Return [X, Y] of the center of cell containing provided text 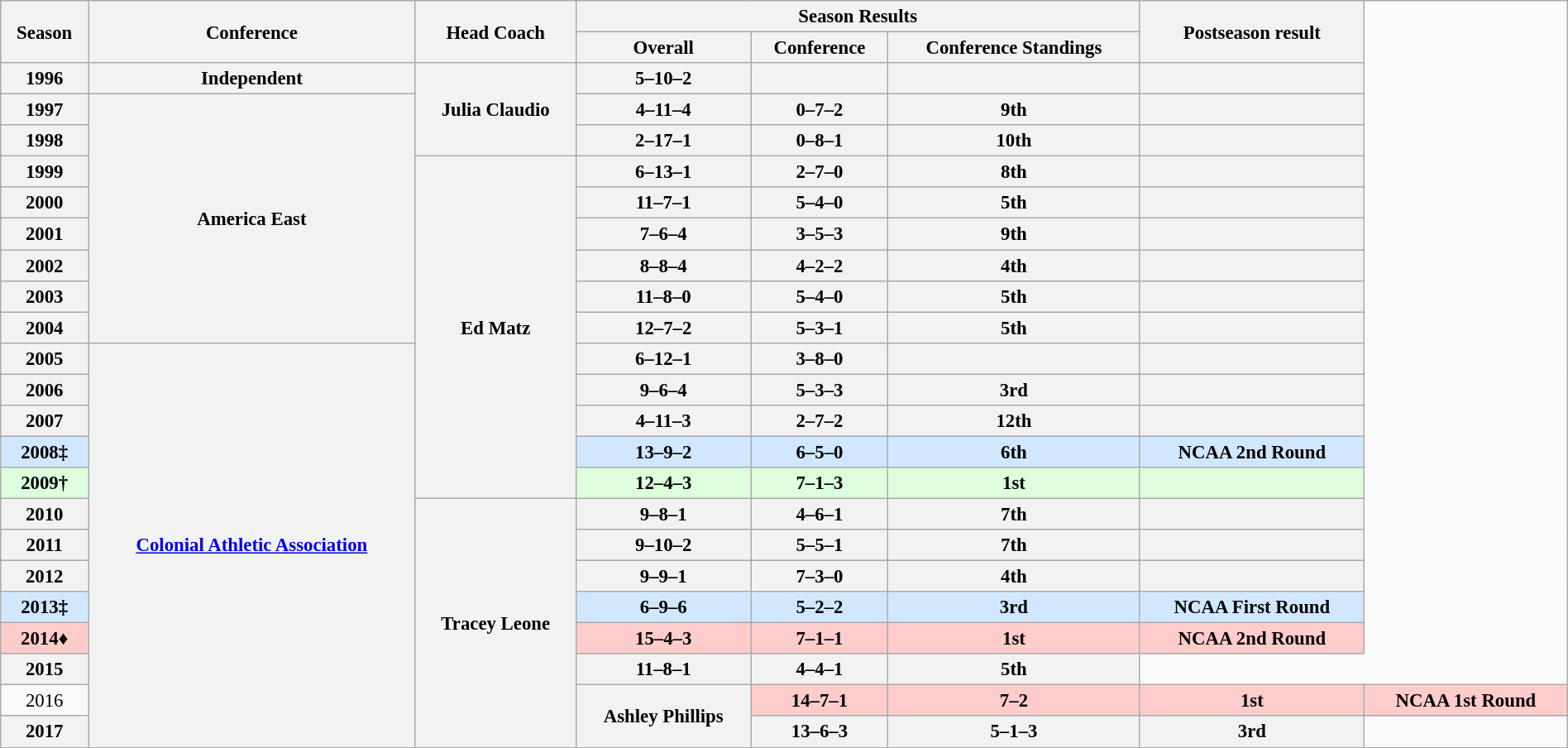
9–6–4 [663, 390]
2014♦ [45, 639]
12–7–2 [663, 328]
1998 [45, 141]
6–9–6 [663, 607]
13–6–3 [820, 732]
5–10–2 [663, 79]
11–8–0 [663, 296]
Ed Matz [495, 328]
6–12–1 [663, 358]
2010 [45, 514]
4–11–3 [663, 421]
8–8–4 [663, 266]
2005 [45, 358]
15–4–3 [663, 639]
10th [1014, 141]
2017 [45, 732]
1997 [45, 110]
5–3–3 [820, 390]
2007 [45, 421]
9–8–1 [663, 514]
4–6–1 [820, 514]
9–10–2 [663, 545]
2008‡ [45, 452]
Head Coach [495, 31]
7–1–3 [820, 483]
12th [1014, 421]
8th [1014, 172]
0–8–1 [820, 141]
Colonial Athletic Association [252, 544]
2011 [45, 545]
9–9–1 [663, 577]
Ashley Phillips [663, 717]
America East [252, 218]
NCAA First Round [1252, 607]
5–2–2 [820, 607]
13–9–2 [663, 452]
5–5–1 [820, 545]
2001 [45, 234]
5–1–3 [1014, 732]
3–8–0 [820, 358]
NCAA 1st Round [1466, 701]
11–8–1 [663, 669]
4–4–1 [820, 669]
2009† [45, 483]
2016 [45, 701]
2003 [45, 296]
4–11–4 [663, 110]
1996 [45, 79]
2–17–1 [663, 141]
4–2–2 [820, 266]
Overall [663, 48]
Season Results [858, 17]
7–2 [1014, 701]
2002 [45, 266]
6–5–0 [820, 452]
2015 [45, 669]
6–13–1 [663, 172]
2–7–0 [820, 172]
1999 [45, 172]
7–1–1 [820, 639]
Conference Standings [1014, 48]
Independent [252, 79]
2012 [45, 577]
3–5–3 [820, 234]
7–3–0 [820, 577]
Season [45, 31]
Tracey Leone [495, 622]
5–3–1 [820, 328]
12–4–3 [663, 483]
14–7–1 [820, 701]
Julia Claudio [495, 109]
Postseason result [1252, 31]
2006 [45, 390]
2013‡ [45, 607]
6th [1014, 452]
2–7–2 [820, 421]
2004 [45, 328]
11–7–1 [663, 203]
2000 [45, 203]
0–7–2 [820, 110]
7–6–4 [663, 234]
